Detect which cell encompasses the target text, then output its [x, y] center coordinate. 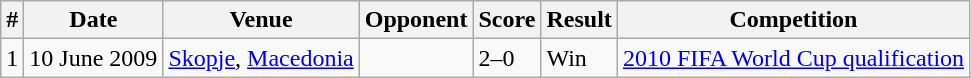
1 [12, 58]
2–0 [507, 58]
Opponent [416, 20]
# [12, 20]
Competition [793, 20]
2010 FIFA World Cup qualification [793, 58]
Result [579, 20]
Date [94, 20]
Skopje, Macedonia [261, 58]
Win [579, 58]
Score [507, 20]
10 June 2009 [94, 58]
Venue [261, 20]
